Determine the (X, Y) coordinate at the center of the cell enclosing the given text.  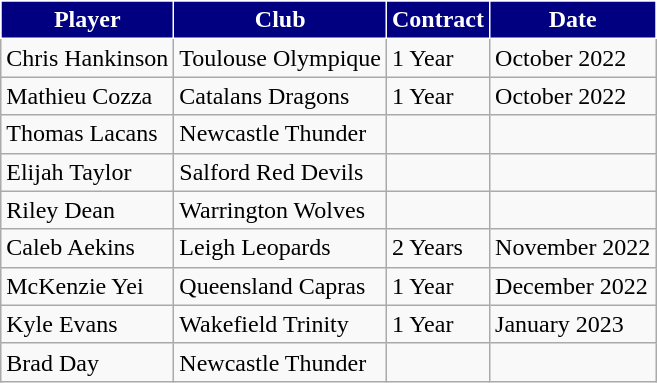
Leigh Leopards (280, 248)
Kyle Evans (88, 324)
2 Years (438, 248)
January 2023 (573, 324)
Warrington Wolves (280, 210)
Contract (438, 20)
Chris Hankinson (88, 58)
Mathieu Cozza (88, 96)
Riley Dean (88, 210)
Thomas Lacans (88, 134)
Catalans Dragons (280, 96)
Player (88, 20)
Queensland Capras (280, 286)
Elijah Taylor (88, 172)
Brad Day (88, 362)
McKenzie Yei (88, 286)
Wakefield Trinity (280, 324)
Salford Red Devils (280, 172)
Club (280, 20)
Toulouse Olympique (280, 58)
Date (573, 20)
Caleb Aekins (88, 248)
November 2022 (573, 248)
December 2022 (573, 286)
